Find where the given text appears and provide that cell's center as (X, Y) coordinate. 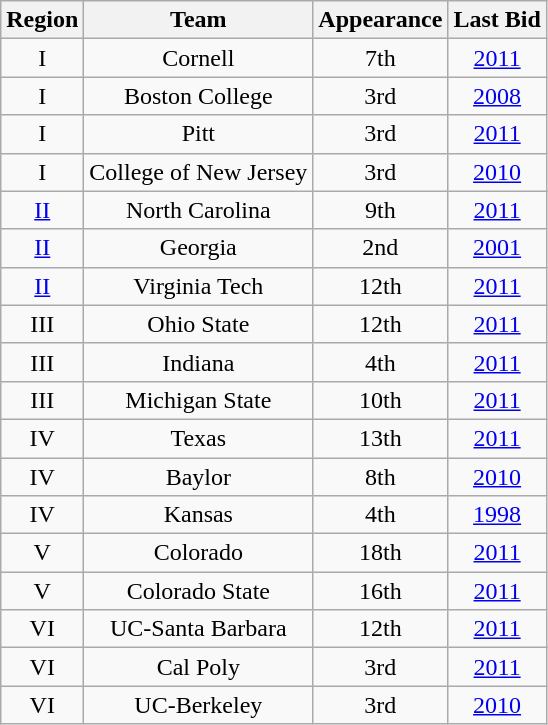
Pitt (198, 134)
2nd (380, 248)
North Carolina (198, 210)
13th (380, 438)
UC-Santa Barbara (198, 629)
Ohio State (198, 324)
1998 (497, 515)
Last Bid (497, 20)
Colorado State (198, 591)
Michigan State (198, 400)
Virginia Tech (198, 286)
College of New Jersey (198, 172)
Texas (198, 438)
Kansas (198, 515)
Boston College (198, 96)
7th (380, 58)
16th (380, 591)
Georgia (198, 248)
2001 (497, 248)
Region (42, 20)
Indiana (198, 362)
2008 (497, 96)
Team (198, 20)
Appearance (380, 20)
Baylor (198, 477)
10th (380, 400)
18th (380, 553)
UC-Berkeley (198, 705)
8th (380, 477)
Colorado (198, 553)
Cornell (198, 58)
9th (380, 210)
Cal Poly (198, 667)
